Output the (x, y) coordinate of the center of the cell containing the given text.  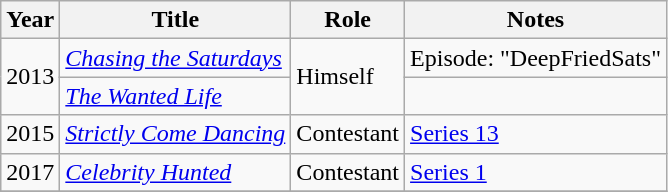
The Wanted Life (176, 96)
2015 (30, 134)
2017 (30, 172)
Notes (536, 20)
Episode: "DeepFriedSats" (536, 58)
Title (176, 20)
Series 13 (536, 134)
Year (30, 20)
2013 (30, 77)
Role (348, 20)
Chasing the Saturdays (176, 58)
Strictly Come Dancing (176, 134)
Celebrity Hunted (176, 172)
Series 1 (536, 172)
Himself (348, 77)
